Return [x, y] of the center of cell containing provided text 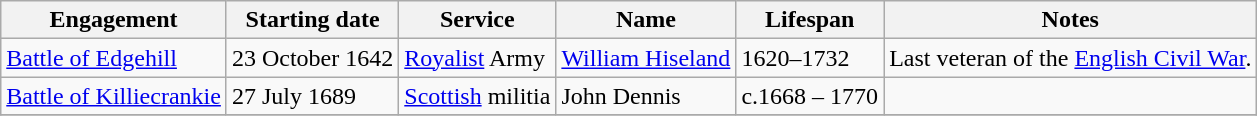
Name [646, 20]
1620–1732 [810, 58]
27 July 1689 [312, 96]
Battle of Killiecrankie [114, 96]
Lifespan [810, 20]
John Dennis [646, 96]
Engagement [114, 20]
Battle of Edgehill [114, 58]
Last veteran of the English Civil War. [1070, 58]
Service [478, 20]
23 October 1642 [312, 58]
William Hiseland [646, 58]
Scottish militia [478, 96]
Starting date [312, 20]
Royalist Army [478, 58]
c.1668 – 1770 [810, 96]
Notes [1070, 20]
